From the cell containing the given text, extract its center point as [x, y] coordinate. 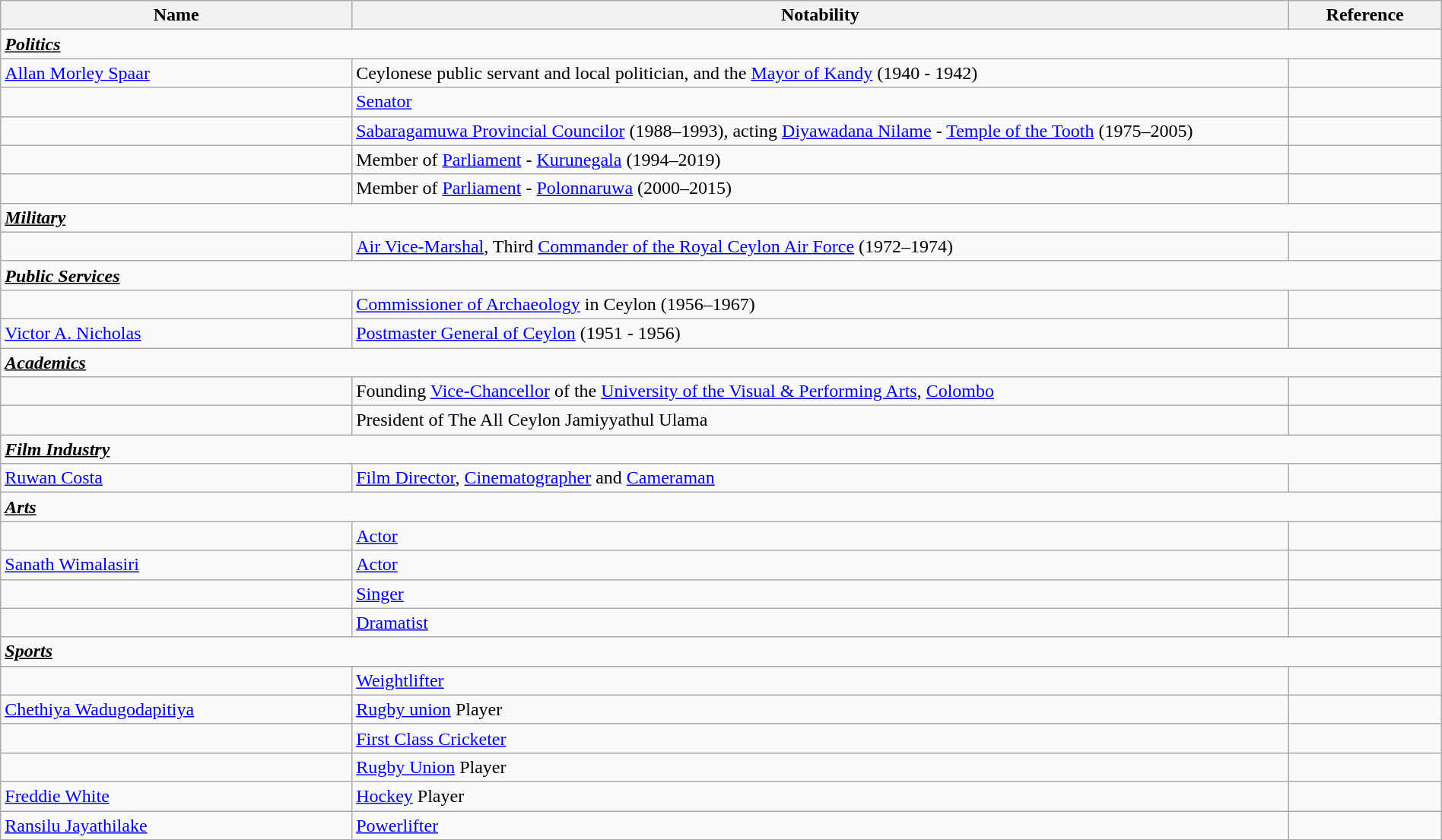
Commissioner of Archaeology in Ceylon (1956–1967) [820, 304]
Weightlifter [820, 680]
President of The All Ceylon Jamiyyathul Ulama [820, 420]
Ransilu Jayathilake [176, 825]
Film Industry [721, 449]
Arts [721, 507]
Name [176, 15]
Sabaragamuwa Provincial Councilor (1988–1993), acting Diyawadana Nilame - Temple of the Tooth (1975–2005) [820, 131]
Air Vice-Marshal, Third Commander of the Royal Ceylon Air Force (1972–1974) [820, 246]
Ruwan Costa [176, 478]
Rugby Union Player [820, 767]
Senator [820, 102]
Member of Parliament - Polonnaruwa (2000–2015) [820, 189]
Allan Morley Spaar [176, 73]
Reference [1364, 15]
Founding Vice-Chancellor of the University of the Visual & Performing Arts, Colombo [820, 391]
Military [721, 217]
Rugby union Player [820, 709]
Hockey Player [820, 796]
Member of Parliament - Kurunegala (1994–2019) [820, 160]
Sanath Wimalasiri [176, 565]
Dramatist [820, 623]
Academics [721, 363]
Notability [820, 15]
Politics [721, 44]
Powerlifter [820, 825]
Ceylonese public servant and local politician, and the Mayor of Kandy (1940 - 1942) [820, 73]
Public Services [721, 275]
Postmaster General of Ceylon (1951 - 1956) [820, 333]
First Class Cricketer [820, 738]
Freddie White [176, 796]
Victor A. Nicholas [176, 333]
Chethiya Wadugodapitiya [176, 709]
Singer [820, 594]
Film Director, Cinematographer and Cameraman [820, 478]
Sports [721, 651]
